Return (X, Y) of the center of cell containing provided text 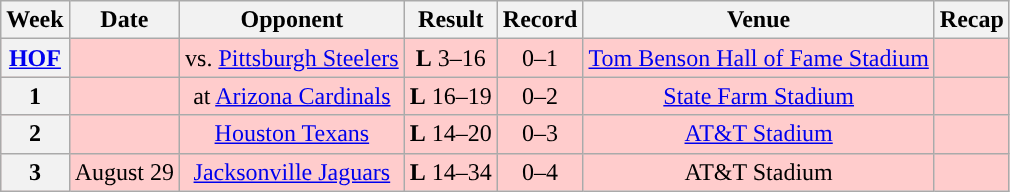
3 (35, 172)
L 14–34 (450, 172)
vs. Pittsburgh Steelers (292, 58)
1 (35, 96)
L 14–20 (450, 134)
Record (540, 20)
0–2 (540, 96)
HOF (35, 58)
at Arizona Cardinals (292, 96)
2 (35, 134)
Opponent (292, 20)
Recap (972, 20)
Date (124, 20)
August 29 (124, 172)
L 16–19 (450, 96)
L 3–16 (450, 58)
0–3 (540, 134)
Result (450, 20)
Week (35, 20)
State Farm Stadium (758, 96)
Venue (758, 20)
Tom Benson Hall of Fame Stadium (758, 58)
0–4 (540, 172)
0–1 (540, 58)
Houston Texans (292, 134)
Jacksonville Jaguars (292, 172)
